Return the [X, Y] coordinate for the center point of the cell that contains the specified text.  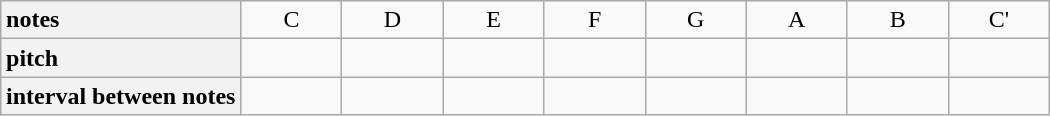
D [392, 20]
C' [998, 20]
pitch [121, 58]
F [594, 20]
interval between notes [121, 96]
E [494, 20]
G [696, 20]
notes [121, 20]
B [898, 20]
A [796, 20]
C [292, 20]
